Output the [X, Y] coordinate of the center of the cell containing the given text.  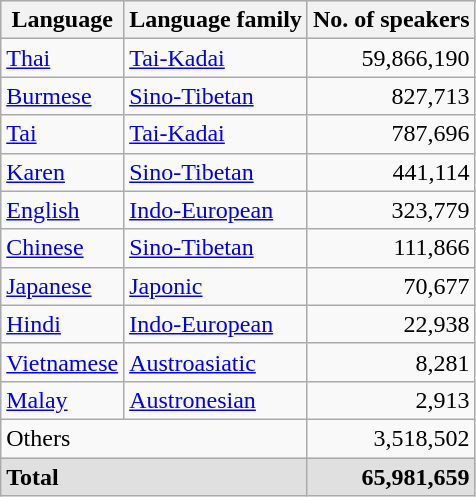
Language [62, 20]
323,779 [391, 210]
No. of speakers [391, 20]
Language family [216, 20]
65,981,659 [391, 477]
Hindi [62, 324]
59,866,190 [391, 58]
Japonic [216, 286]
Malay [62, 400]
Japanese [62, 286]
Austronesian [216, 400]
3,518,502 [391, 438]
787,696 [391, 134]
441,114 [391, 172]
Thai [62, 58]
70,677 [391, 286]
8,281 [391, 362]
2,913 [391, 400]
Vietnamese [62, 362]
111,866 [391, 248]
Burmese [62, 96]
Chinese [62, 248]
Total [154, 477]
Austroasiatic [216, 362]
Others [154, 438]
22,938 [391, 324]
827,713 [391, 96]
English [62, 210]
Karen [62, 172]
Tai [62, 134]
